Locate the cell with the specified text and output its (x, y) center coordinate. 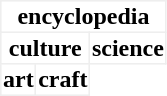
art (18, 80)
craft (63, 80)
culture (46, 48)
science (128, 48)
encyclopedia (84, 17)
